Return (x, y) of the center of cell containing provided text 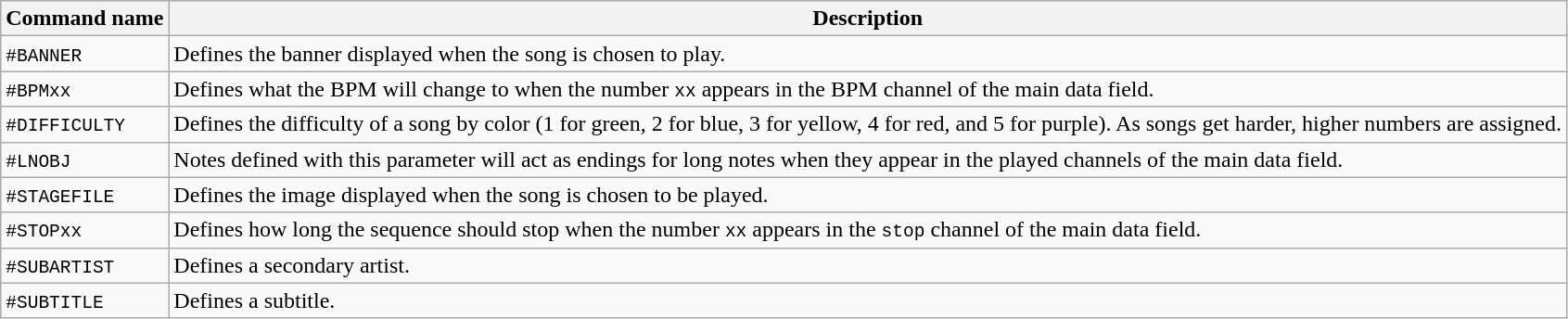
Defines the image displayed when the song is chosen to be played. (868, 195)
Notes defined with this parameter will act as endings for long notes when they appear in the played channels of the main data field. (868, 159)
Defines how long the sequence should stop when the number xx appears in the stop channel of the main data field. (868, 230)
Defines a subtitle. (868, 300)
#BPMxx (85, 89)
#DIFFICULTY (85, 124)
#BANNER (85, 54)
#SUBTITLE (85, 300)
Defines the banner displayed when the song is chosen to play. (868, 54)
#SUBARTIST (85, 265)
Defines what the BPM will change to when the number xx appears in the BPM channel of the main data field. (868, 89)
Description (868, 19)
#STOPxx (85, 230)
#LNOBJ (85, 159)
#STAGEFILE (85, 195)
Defines a secondary artist. (868, 265)
Command name (85, 19)
